Return the (X, Y) coordinate for the center point of the cell that contains the specified text.  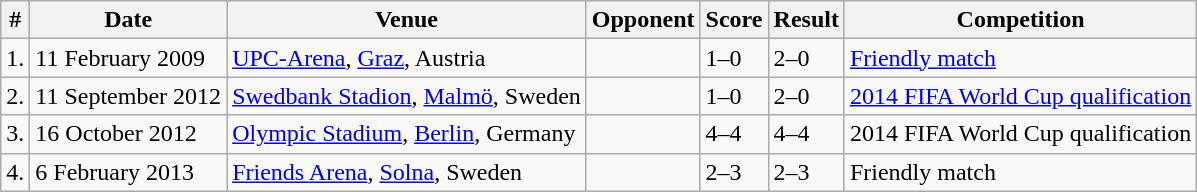
Olympic Stadium, Berlin, Germany (407, 134)
4. (16, 172)
11 September 2012 (128, 96)
11 February 2009 (128, 58)
Swedbank Stadion, Malmö, Sweden (407, 96)
Date (128, 20)
Friends Arena, Solna, Sweden (407, 172)
16 October 2012 (128, 134)
Score (734, 20)
Result (806, 20)
1. (16, 58)
Opponent (643, 20)
# (16, 20)
2. (16, 96)
UPC-Arena, Graz, Austria (407, 58)
Competition (1020, 20)
Venue (407, 20)
6 February 2013 (128, 172)
3. (16, 134)
